Scan for the cell matching the given text and deliver its [X, Y] coordinate at center. 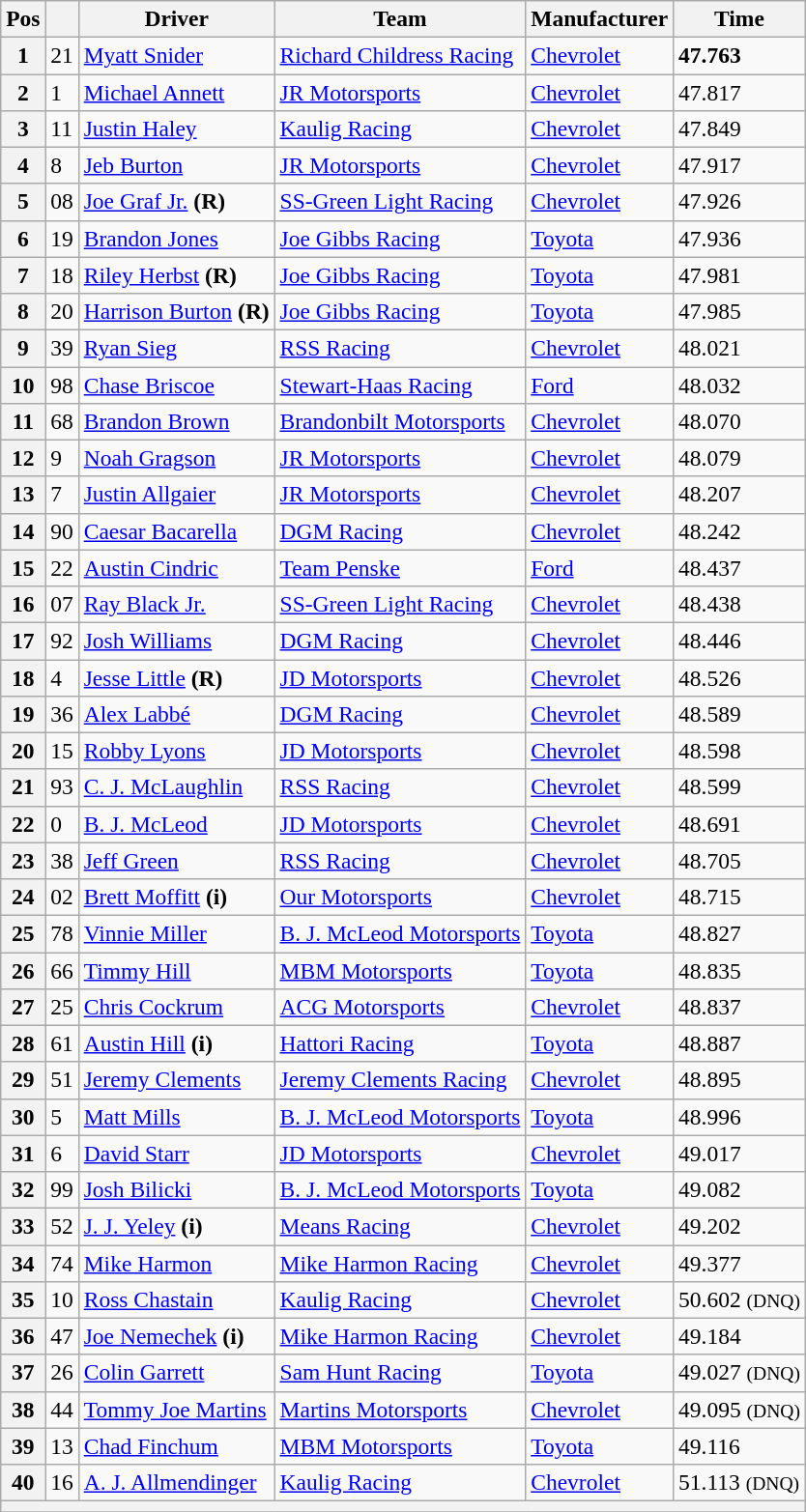
48.207 [740, 495]
Joe Nemechek (i) [176, 1336]
32 [23, 1189]
49.202 [740, 1226]
48.526 [740, 677]
Mike Harmon [176, 1263]
74 [62, 1263]
J. J. Yeley (i) [176, 1226]
78 [62, 933]
Manufacturer [599, 18]
48.032 [740, 385]
49.116 [740, 1446]
07 [62, 604]
99 [62, 1189]
Brandon Jones [176, 239]
23 [23, 861]
40 [23, 1482]
31 [23, 1154]
Colin Garrett [176, 1373]
48.895 [740, 1080]
Stewart-Haas Racing [400, 385]
Justin Allgaier [176, 495]
34 [23, 1263]
Harrison Burton (R) [176, 311]
Brandonbilt Motorsports [400, 421]
David Starr [176, 1154]
61 [62, 1043]
49.082 [740, 1189]
90 [62, 531]
48.438 [740, 604]
Noah Gragson [176, 458]
Hattori Racing [400, 1043]
Chris Cockrum [176, 1007]
Alex Labbé [176, 714]
0 [62, 824]
48.599 [740, 787]
Austin Hill (i) [176, 1043]
Ray Black Jr. [176, 604]
Ross Chastain [176, 1299]
Ryan Sieg [176, 348]
47.817 [740, 92]
49.377 [740, 1263]
2 [23, 92]
47.981 [740, 275]
Chase Briscoe [176, 385]
Jeb Burton [176, 165]
29 [23, 1080]
28 [23, 1043]
Time [740, 18]
Jeff Green [176, 861]
Justin Haley [176, 128]
49.184 [740, 1336]
47.763 [740, 55]
68 [62, 421]
35 [23, 1299]
48.079 [740, 458]
49.095 (DNQ) [740, 1410]
48.691 [740, 824]
02 [62, 897]
92 [62, 641]
37 [23, 1373]
Chad Finchum [176, 1446]
27 [23, 1007]
98 [62, 385]
C. J. McLaughlin [176, 787]
Tommy Joe Martins [176, 1410]
47.926 [740, 202]
52 [62, 1226]
Matt Mills [176, 1117]
3 [23, 128]
48.827 [740, 933]
ACG Motorsports [400, 1007]
Myatt Snider [176, 55]
Jeremy Clements [176, 1080]
Caesar Bacarella [176, 531]
Team Penske [400, 568]
Austin Cindric [176, 568]
49.017 [740, 1154]
Brandon Brown [176, 421]
Jesse Little (R) [176, 677]
B. J. McLeod [176, 824]
Brett Moffitt (i) [176, 897]
Martins Motorsports [400, 1410]
Our Motorsports [400, 897]
47.849 [740, 128]
48.715 [740, 897]
66 [62, 970]
48.996 [740, 1117]
49.027 (DNQ) [740, 1373]
17 [23, 641]
A. J. Allmendinger [176, 1482]
48.589 [740, 714]
48.705 [740, 861]
Richard Childress Racing [400, 55]
48.070 [740, 421]
Robby Lyons [176, 751]
48.437 [740, 568]
Joe Graf Jr. (R) [176, 202]
Josh Williams [176, 641]
Jeremy Clements Racing [400, 1080]
08 [62, 202]
51 [62, 1080]
24 [23, 897]
Vinnie Miller [176, 933]
14 [23, 531]
44 [62, 1410]
48.242 [740, 531]
48.021 [740, 348]
47.936 [740, 239]
93 [62, 787]
47.985 [740, 311]
48.837 [740, 1007]
Means Racing [400, 1226]
47.917 [740, 165]
51.113 (DNQ) [740, 1482]
Sam Hunt Racing [400, 1373]
Pos [23, 18]
48.446 [740, 641]
48.887 [740, 1043]
Driver [176, 18]
47 [62, 1336]
Riley Herbst (R) [176, 275]
48.598 [740, 751]
12 [23, 458]
Timmy Hill [176, 970]
48.835 [740, 970]
Josh Bilicki [176, 1189]
33 [23, 1226]
Team [400, 18]
Michael Annett [176, 92]
30 [23, 1117]
50.602 (DNQ) [740, 1299]
